Return [x, y] of the center of cell containing provided text 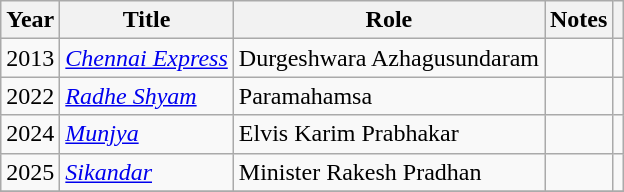
2024 [30, 134]
Radhe Shyam [146, 96]
Elvis Karim Prabhakar [388, 134]
Chennai Express [146, 58]
Munjya [146, 134]
Year [30, 20]
Paramahamsa [388, 96]
Sikandar [146, 172]
2013 [30, 58]
2025 [30, 172]
Title [146, 20]
Durgeshwara Azhagusundaram [388, 58]
Role [388, 20]
Notes [578, 20]
2022 [30, 96]
Minister Rakesh Pradhan [388, 172]
